Find where the given text appears and provide that cell's center as (x, y) coordinate. 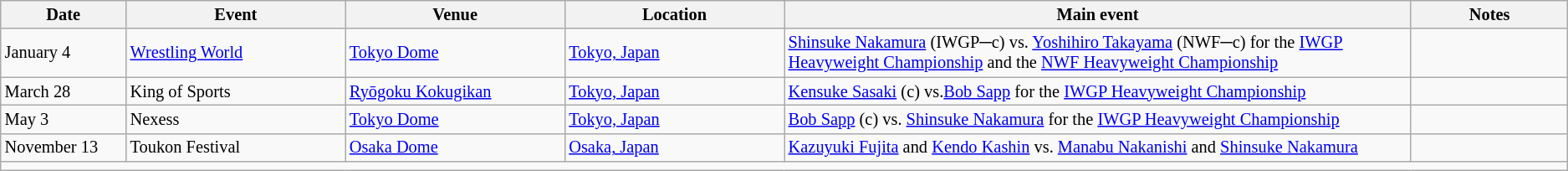
Nexess (236, 119)
Venue (455, 14)
King of Sports (236, 91)
Kensuke Sasaki (c) vs.Bob Sapp for the IWGP Heavyweight Championship (1098, 91)
Ryōgoku Kokugikan (455, 91)
Main event (1098, 14)
May 3 (64, 119)
January 4 (64, 53)
Osaka, Japan (674, 148)
March 28 (64, 91)
November 13 (64, 148)
Osaka Dome (455, 148)
Date (64, 14)
Location (674, 14)
Notes (1489, 14)
Wrestling World (236, 53)
Event (236, 14)
Shinsuke Nakamura (IWGP─c) vs. Yoshihiro Takayama (NWF─c) for the IWGP Heavyweight Championship and the NWF Heavyweight Championship (1098, 53)
Kazuyuki Fujita and Kendo Kashin vs. Manabu Nakanishi and Shinsuke Nakamura (1098, 148)
Bob Sapp (c) vs. Shinsuke Nakamura for the IWGP Heavyweight Championship (1098, 119)
Toukon Festival (236, 148)
